Find where the given text appears and provide that cell's center as [x, y] coordinate. 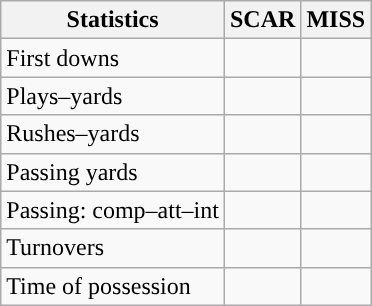
Passing: comp–att–int [113, 210]
Plays–yards [113, 96]
Turnovers [113, 248]
MISS [336, 20]
Statistics [113, 20]
Rushes–yards [113, 134]
SCAR [262, 20]
Time of possession [113, 286]
First downs [113, 58]
Passing yards [113, 172]
